Identify which cell holds the provided text, then report its [X, Y] central coordinate. 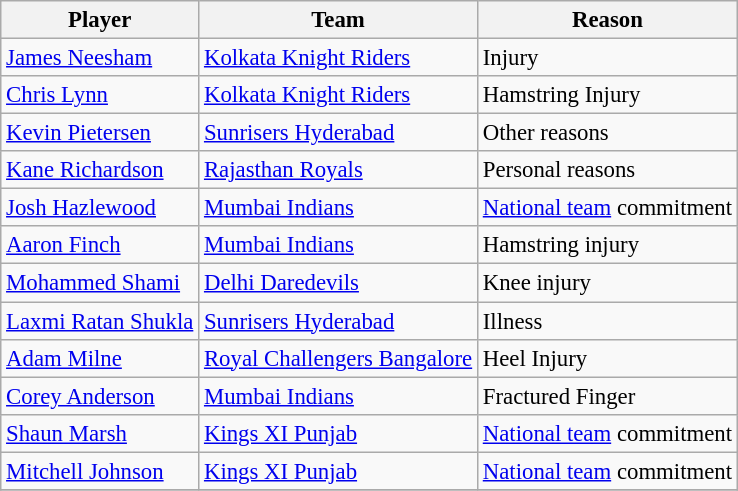
Heel Injury [607, 358]
Knee injury [607, 283]
Delhi Daredevils [338, 283]
Rajasthan Royals [338, 170]
Hamstring Injury [607, 95]
Player [100, 20]
Reason [607, 20]
Illness [607, 321]
Injury [607, 58]
Hamstring injury [607, 245]
Adam Milne [100, 358]
Mitchell Johnson [100, 471]
Kane Richardson [100, 170]
Team [338, 20]
Josh Hazlewood [100, 208]
Other reasons [607, 133]
Shaun Marsh [100, 433]
Laxmi Ratan Shukla [100, 321]
Aaron Finch [100, 245]
Mohammed Shami [100, 283]
Fractured Finger [607, 396]
Personal reasons [607, 170]
Chris Lynn [100, 95]
Royal Challengers Bangalore [338, 358]
Kevin Pietersen [100, 133]
Corey Anderson [100, 396]
James Neesham [100, 58]
